Find where the given text appears and provide that cell's center as [x, y] coordinate. 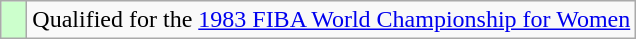
Qualified for the 1983 FIBA World Championship for Women [332, 20]
